Search for the cell housing the specified text and yield its [X, Y] center coordinate. 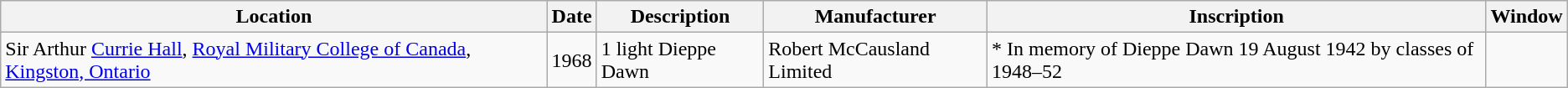
1968 [571, 60]
Manufacturer [876, 17]
1 light Dieppe Dawn [680, 60]
Window [1526, 17]
Inscription [1236, 17]
Sir Arthur Currie Hall, Royal Military College of Canada, Kingston, Ontario [274, 60]
Date [571, 17]
Robert McCausland Limited [876, 60]
* In memory of Dieppe Dawn 19 August 1942 by classes of 1948–52 [1236, 60]
Description [680, 17]
Location [274, 17]
